Determine the [X, Y] coordinate at the center of the cell enclosing the given text.  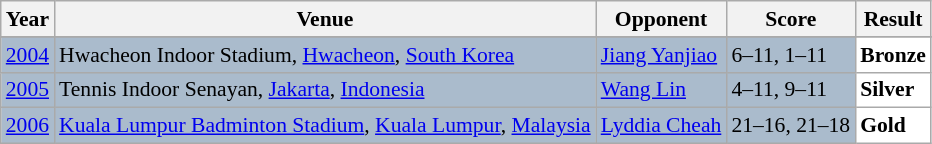
21–16, 21–18 [790, 126]
2004 [28, 55]
Silver [893, 90]
Gold [893, 126]
2005 [28, 90]
Result [893, 19]
Tennis Indoor Senayan, Jakarta, Indonesia [325, 90]
Wang Lin [662, 90]
Kuala Lumpur Badminton Stadium, Kuala Lumpur, Malaysia [325, 126]
2006 [28, 126]
Venue [325, 19]
Score [790, 19]
4–11, 9–11 [790, 90]
Jiang Yanjiao [662, 55]
Lyddia Cheah [662, 126]
Year [28, 19]
6–11, 1–11 [790, 55]
Opponent [662, 19]
Hwacheon Indoor Stadium, Hwacheon, South Korea [325, 55]
Bronze [893, 55]
